Provide the (X, Y) coordinate of the cell's center where the given text is located.  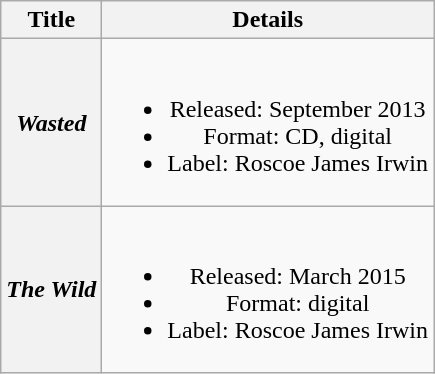
Released: March 2015Format: digitalLabel: Roscoe James Irwin (268, 290)
Details (268, 20)
Released: September 2013Format: CD, digitalLabel: Roscoe James Irwin (268, 122)
Title (52, 20)
Wasted (52, 122)
The Wild (52, 290)
